Find where the given text appears and provide that cell's center as [x, y] coordinate. 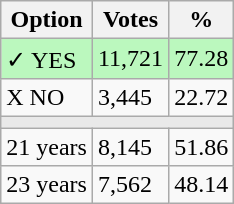
51.86 [202, 147]
8,145 [130, 147]
21 years [47, 147]
7,562 [130, 185]
3,445 [130, 97]
% [202, 20]
X NO [47, 97]
✓ YES [47, 59]
77.28 [202, 59]
Votes [130, 20]
22.72 [202, 97]
Option [47, 20]
11,721 [130, 59]
23 years [47, 185]
48.14 [202, 185]
